Scan for the cell matching the given text and deliver its [X, Y] coordinate at center. 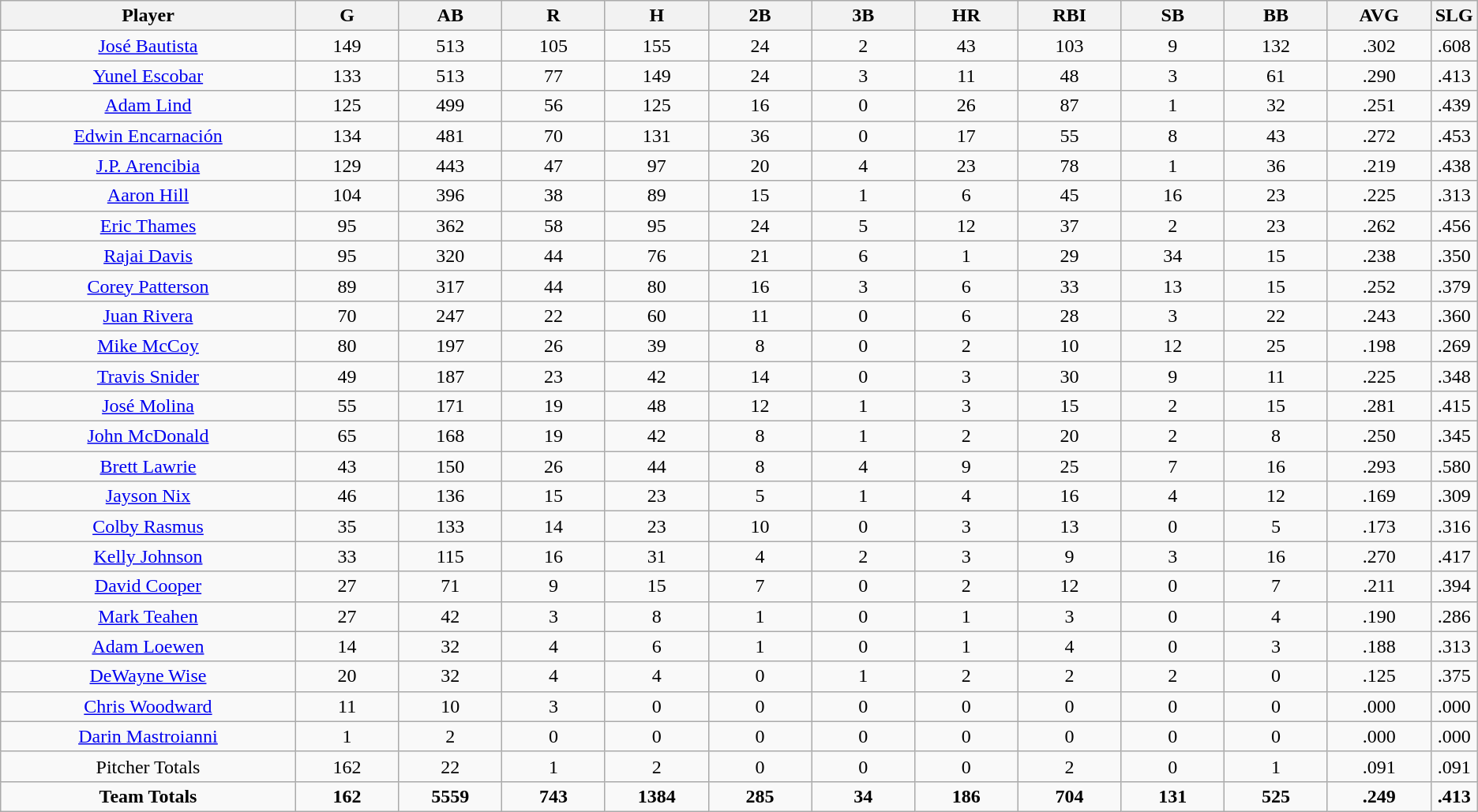
150 [450, 466]
71 [450, 586]
Mark Teahen [148, 616]
Corey Patterson [148, 286]
.272 [1379, 136]
104 [347, 196]
704 [1069, 796]
76 [657, 256]
John McDonald [148, 436]
396 [450, 196]
.249 [1379, 796]
136 [450, 496]
Adam Loewen [148, 646]
José Molina [148, 406]
.250 [1379, 436]
61 [1276, 76]
47 [554, 166]
.188 [1379, 646]
.281 [1379, 406]
Colby Rasmus [148, 526]
.348 [1454, 376]
21 [760, 256]
.252 [1379, 286]
.173 [1379, 526]
132 [1276, 46]
Brett Lawrie [148, 466]
Juan Rivera [148, 316]
Eric Thames [148, 226]
60 [657, 316]
3B [864, 16]
49 [347, 376]
35 [347, 526]
Aaron Hill [148, 196]
134 [347, 136]
.269 [1454, 346]
RBI [1069, 16]
.394 [1454, 586]
SB [1173, 16]
362 [450, 226]
.438 [1454, 166]
.211 [1379, 586]
.453 [1454, 136]
SLG [1454, 16]
.456 [1454, 226]
103 [1069, 46]
105 [554, 46]
Adam Lind [148, 106]
Darin Mastroianni [148, 736]
.125 [1379, 676]
.286 [1454, 616]
R [554, 16]
.360 [1454, 316]
.375 [1454, 676]
José Bautista [148, 46]
197 [450, 346]
AVG [1379, 16]
.238 [1379, 256]
Kelly Johnson [148, 556]
155 [657, 46]
.262 [1379, 226]
58 [554, 226]
30 [1069, 376]
H [657, 16]
168 [450, 436]
.198 [1379, 346]
.417 [1454, 556]
AB [450, 16]
97 [657, 166]
56 [554, 106]
Chris Woodward [148, 706]
Team Totals [148, 796]
G [347, 16]
.169 [1379, 496]
.302 [1379, 46]
.415 [1454, 406]
HR [966, 16]
115 [450, 556]
Travis Snider [148, 376]
317 [450, 286]
Mike McCoy [148, 346]
171 [450, 406]
77 [554, 76]
38 [554, 196]
247 [450, 316]
37 [1069, 226]
.350 [1454, 256]
.580 [1454, 466]
.219 [1379, 166]
Edwin Encarnación [148, 136]
46 [347, 496]
.345 [1454, 436]
J.P. Arencibia [148, 166]
Rajai Davis [148, 256]
2B [760, 16]
39 [657, 346]
Pitcher Totals [148, 766]
499 [450, 106]
29 [1069, 256]
45 [1069, 196]
443 [450, 166]
129 [347, 166]
.190 [1379, 616]
.379 [1454, 286]
.243 [1379, 316]
.439 [1454, 106]
DeWayne Wise [148, 676]
743 [554, 796]
481 [450, 136]
.293 [1379, 466]
87 [1069, 106]
.251 [1379, 106]
Player [148, 16]
285 [760, 796]
.316 [1454, 526]
28 [1069, 316]
31 [657, 556]
187 [450, 376]
Jayson Nix [148, 496]
.270 [1379, 556]
78 [1069, 166]
.608 [1454, 46]
5559 [450, 796]
David Cooper [148, 586]
525 [1276, 796]
65 [347, 436]
.290 [1379, 76]
17 [966, 136]
1384 [657, 796]
.309 [1454, 496]
BB [1276, 16]
320 [450, 256]
186 [966, 796]
Yunel Escobar [148, 76]
